Capture the cell that displays the provided text and extract its [X, Y] central coordinate. 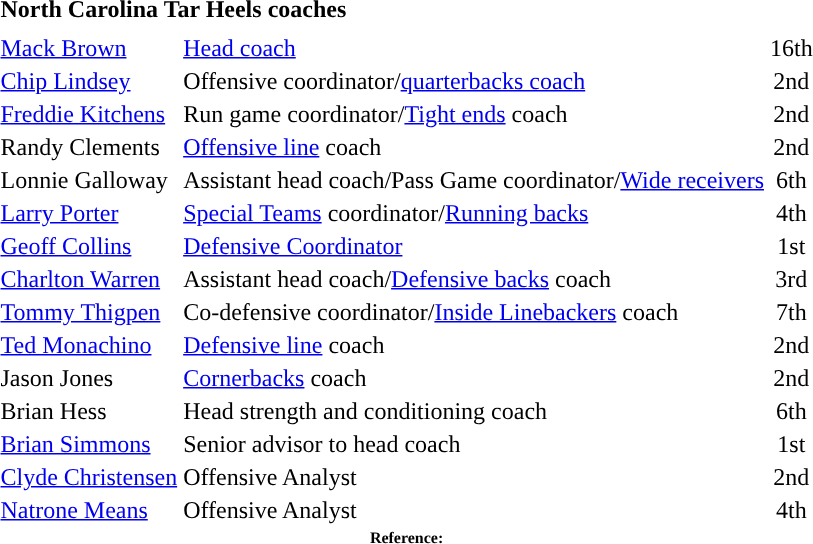
Head coach [474, 48]
Cornerbacks coach [474, 378]
Offensive coordinator/quarterbacks coach [474, 81]
Co-defensive coordinator/Inside Linebackers coach [474, 312]
Assistant head coach/Pass Game coordinator/Wide receivers [474, 180]
Senior advisor to head coach [474, 444]
Head strength and conditioning coach [474, 411]
Assistant head coach/Defensive backs coach [474, 279]
Offensive line coach [474, 147]
Defensive Coordinator [474, 246]
Special Teams coordinator/Running backs [474, 213]
Defensive line coach [474, 345]
Run game coordinator/Tight ends coach [474, 114]
